Scan for the cell matching the given text and deliver its (x, y) coordinate at center. 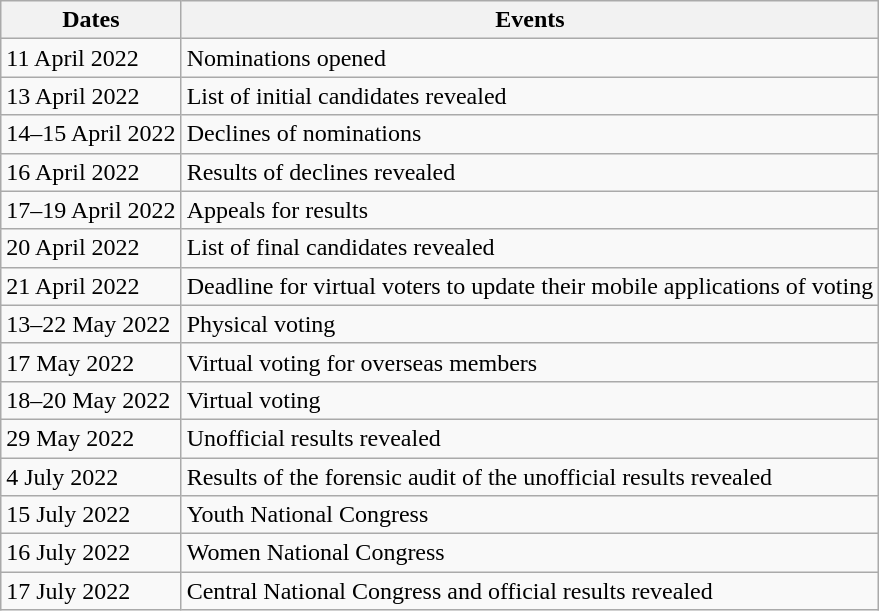
Nominations opened (530, 58)
20 April 2022 (91, 248)
Dates (91, 20)
29 May 2022 (91, 438)
Physical voting (530, 324)
17–19 April 2022 (91, 210)
16 April 2022 (91, 172)
Events (530, 20)
11 April 2022 (91, 58)
Youth National Congress (530, 515)
Central National Congress and official results revealed (530, 591)
4 July 2022 (91, 477)
List of final candidates revealed (530, 248)
Results of declines revealed (530, 172)
Virtual voting (530, 400)
18–20 May 2022 (91, 400)
Appeals for results (530, 210)
List of initial candidates revealed (530, 96)
Declines of nominations (530, 134)
15 July 2022 (91, 515)
17 July 2022 (91, 591)
Results of the forensic audit of the unofficial results revealed (530, 477)
13–22 May 2022 (91, 324)
13 April 2022 (91, 96)
16 July 2022 (91, 553)
17 May 2022 (91, 362)
Unofficial results revealed (530, 438)
Virtual voting for overseas members (530, 362)
Deadline for virtual voters to update their mobile applications of voting (530, 286)
Women National Congress (530, 553)
14–15 April 2022 (91, 134)
21 April 2022 (91, 286)
